Return the [x, y] coordinate for the center point of the cell that contains the specified text.  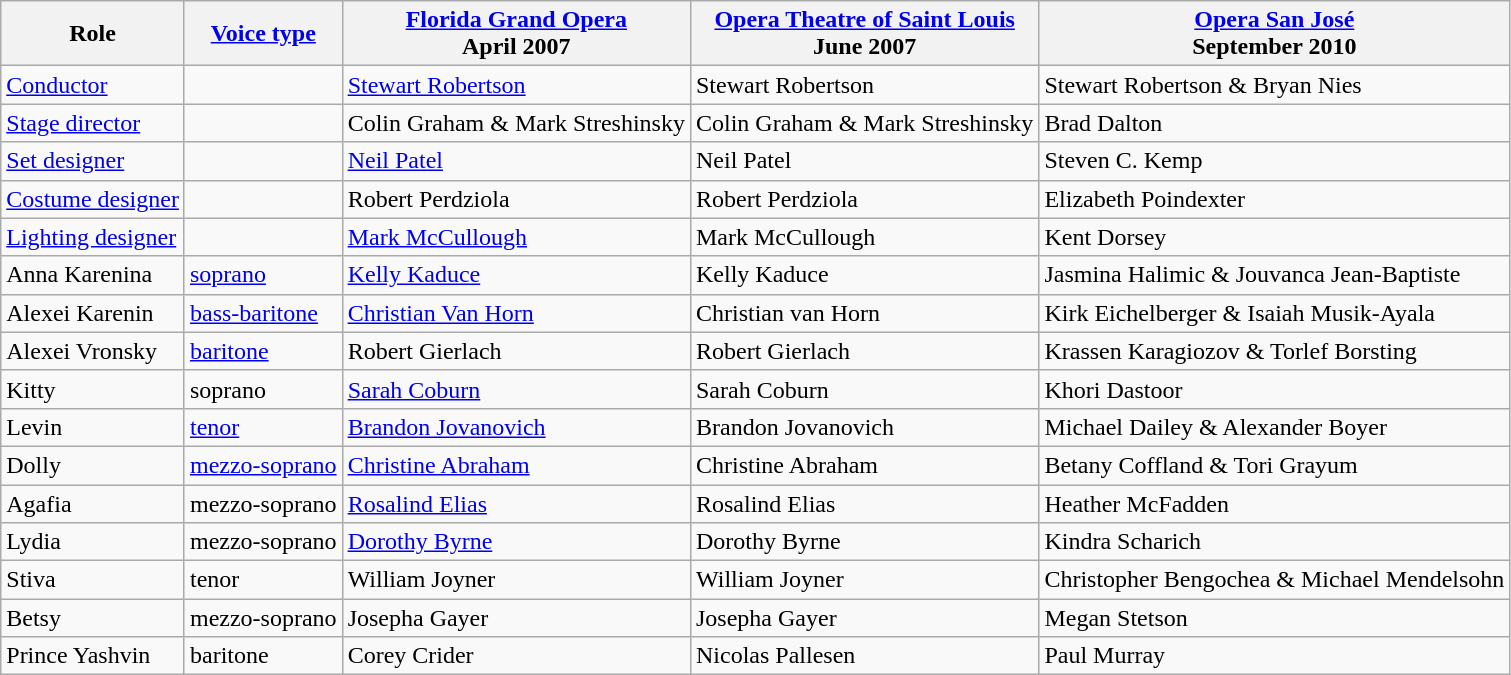
Voice type [263, 34]
Paul Murray [1274, 656]
Nicolas Pallesen [864, 656]
Alexei Vronsky [93, 351]
Megan Stetson [1274, 618]
Krassen Karagiozov & Torlef Borsting [1274, 351]
Lydia [93, 542]
Set designer [93, 161]
Kent Dorsey [1274, 237]
Michael Dailey & Alexander Boyer [1274, 427]
Levin [93, 427]
Steven C. Kemp [1274, 161]
Stewart Robertson & Bryan Nies [1274, 85]
Role [93, 34]
Prince Yashvin [93, 656]
Heather McFadden [1274, 503]
Kitty [93, 389]
Alexei Karenin [93, 313]
Brad Dalton [1274, 123]
Anna Karenina [93, 275]
bass-baritone [263, 313]
Christian van Horn [864, 313]
Elizabeth Poindexter [1274, 199]
Christopher Bengochea & Michael Mendelsohn [1274, 580]
Dolly [93, 465]
Costume designer [93, 199]
Betany Coffland & Tori Grayum [1274, 465]
Christian Van Horn [516, 313]
Kirk Eichelberger & Isaiah Musik-Ayala [1274, 313]
Stiva [93, 580]
Opera Theatre of Saint LouisJune 2007 [864, 34]
Kindra Scharich [1274, 542]
Florida Grand OperaApril 2007 [516, 34]
Khori Dastoor [1274, 389]
Stage director [93, 123]
Conductor [93, 85]
Lighting designer [93, 237]
Agafia [93, 503]
Jasmina Halimic & Jouvanca Jean-Baptiste [1274, 275]
Betsy [93, 618]
Corey Crider [516, 656]
Opera San JoséSeptember 2010 [1274, 34]
